Return [x, y] of the center of cell containing provided text 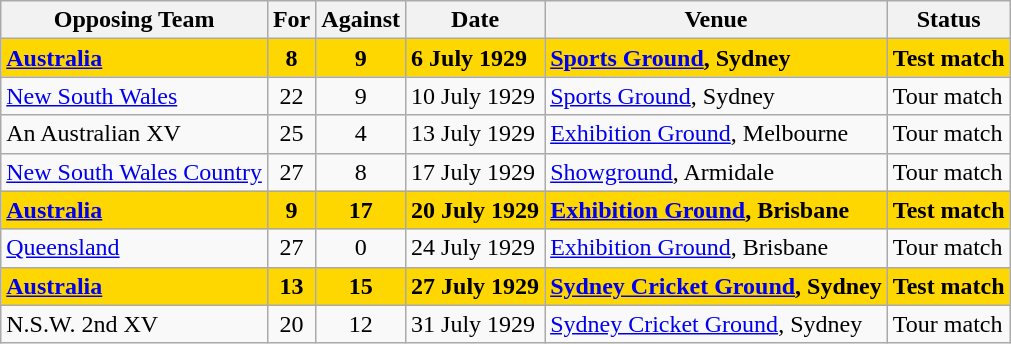
20 July 1929 [476, 210]
Venue [716, 20]
22 [291, 96]
10 July 1929 [476, 96]
25 [291, 134]
Queensland [134, 248]
Date [476, 20]
17 [361, 210]
0 [361, 248]
17 July 1929 [476, 172]
New South Wales [134, 96]
Against [361, 20]
Showground, Armidale [716, 172]
31 July 1929 [476, 324]
20 [291, 324]
6 July 1929 [476, 58]
An Australian XV [134, 134]
15 [361, 286]
13 July 1929 [476, 134]
N.S.W. 2nd XV [134, 324]
24 July 1929 [476, 248]
12 [361, 324]
13 [291, 286]
27 July 1929 [476, 286]
For [291, 20]
Exhibition Ground, Melbourne [716, 134]
New South Wales Country [134, 172]
Opposing Team [134, 20]
4 [361, 134]
Status [948, 20]
